Provide the [X, Y] coordinate of the cell's center where the given text is located.  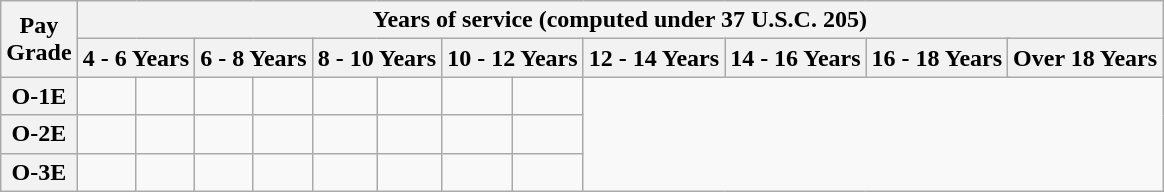
16 - 18 Years [936, 58]
O-3E [39, 172]
14 - 16 Years [796, 58]
O-2E [39, 134]
O-1E [39, 96]
10 - 12 Years [512, 58]
4 - 6 Years [136, 58]
PayGrade [39, 39]
6 - 8 Years [254, 58]
12 - 14 Years [654, 58]
Years of service (computed under 37 U.S.C. 205) [620, 20]
Over 18 Years [1086, 58]
8 - 10 Years [376, 58]
